Extract the (X, Y) coordinate from the center of the cell holding the provided text.  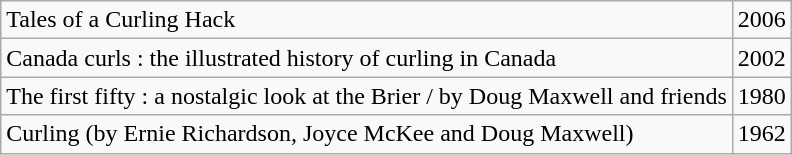
1980 (762, 96)
Tales of a Curling Hack (367, 20)
1962 (762, 134)
Canada curls : the illustrated history of curling in Canada (367, 58)
2002 (762, 58)
2006 (762, 20)
The first fifty : a nostalgic look at the Brier / by Doug Maxwell and friends (367, 96)
Curling (by Ernie Richardson, Joyce McKee and Doug Maxwell) (367, 134)
